For the text-containing cell, return its midpoint in [X, Y] coordinate format. 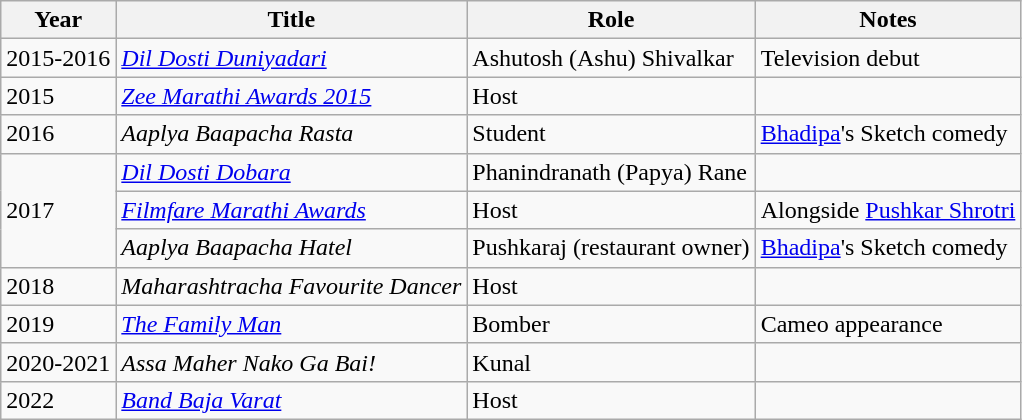
2015 [58, 96]
Notes [888, 20]
Band Baja Varat [292, 400]
Cameo appearance [888, 324]
Dil Dosti Duniyadari [292, 58]
Maharashtracha Favourite Dancer [292, 286]
2018 [58, 286]
2017 [58, 210]
Assa Maher Nako Ga Bai! [292, 362]
2019 [58, 324]
2016 [58, 134]
Filmfare Marathi Awards [292, 210]
Role [611, 20]
Aaplya Baapacha Rasta [292, 134]
Dil Dosti Dobara [292, 172]
Zee Marathi Awards 2015 [292, 96]
Student [611, 134]
2022 [58, 400]
Television debut [888, 58]
Ashutosh (Ashu) Shivalkar [611, 58]
Aaplya Baapacha Hatel [292, 248]
The Family Man [292, 324]
Phanindranath (Papya) Rane [611, 172]
Kunal [611, 362]
2020-2021 [58, 362]
Pushkaraj (restaurant owner) [611, 248]
Alongside Pushkar Shrotri [888, 210]
2015-2016 [58, 58]
Year [58, 20]
Title [292, 20]
Bomber [611, 324]
